Determine the [X, Y] coordinate at the center of the cell enclosing the given text.  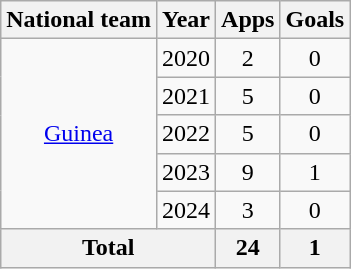
2022 [186, 134]
24 [248, 248]
Total [108, 248]
Goals [315, 20]
National team [79, 20]
Guinea [79, 134]
2020 [186, 58]
2024 [186, 210]
Apps [248, 20]
2 [248, 58]
9 [248, 172]
Year [186, 20]
2023 [186, 172]
2021 [186, 96]
3 [248, 210]
